Return the (x, y) coordinate for the center point of the cell that contains the specified text.  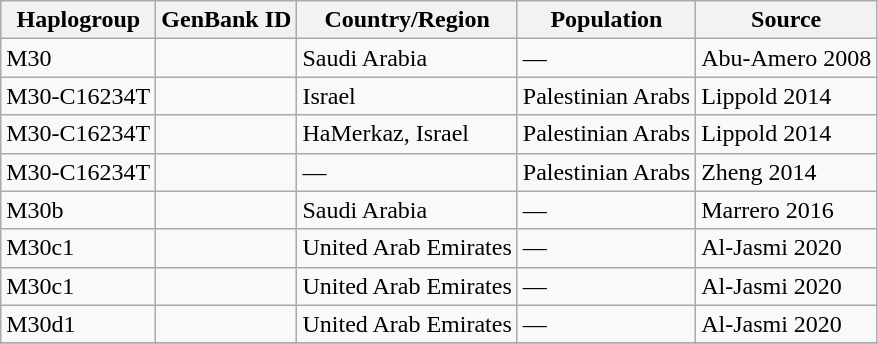
M30d1 (78, 324)
Zheng 2014 (786, 172)
M30 (78, 58)
Israel (407, 96)
Haplogroup (78, 20)
Source (786, 20)
HaMerkaz, Israel (407, 134)
Abu-Amero 2008 (786, 58)
GenBank ID (226, 20)
M30b (78, 210)
Population (606, 20)
Marrero 2016 (786, 210)
Country/Region (407, 20)
